For the text-containing cell, return its midpoint in [X, Y] coordinate format. 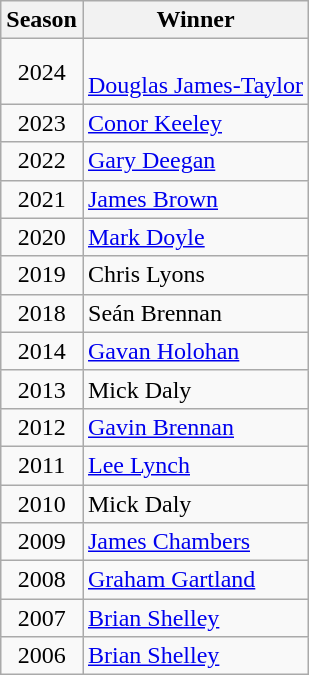
2008 [42, 580]
2012 [42, 427]
Chris Lyons [195, 275]
Graham Gartland [195, 580]
2018 [42, 313]
Conor Keeley [195, 123]
2011 [42, 465]
2023 [42, 123]
Season [42, 20]
2021 [42, 199]
Mark Doyle [195, 237]
2009 [42, 542]
Lee Lynch [195, 465]
Seán Brennan [195, 313]
2010 [42, 503]
Winner [195, 20]
2014 [42, 351]
James Brown [195, 199]
2013 [42, 389]
Douglas James-Taylor [195, 72]
2020 [42, 237]
Gary Deegan [195, 161]
James Chambers [195, 542]
2024 [42, 72]
Gavin Brennan [195, 427]
2007 [42, 618]
2006 [42, 656]
2019 [42, 275]
2022 [42, 161]
Gavan Holohan [195, 351]
